For the text-containing cell, return its midpoint in (X, Y) coordinate format. 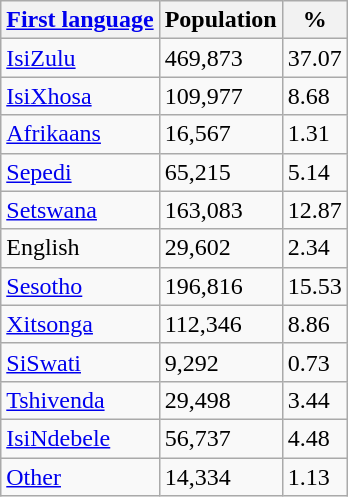
5.14 (314, 172)
9,292 (220, 362)
SiSwati (80, 362)
14,334 (220, 477)
IsiNdebele (80, 438)
1.31 (314, 134)
% (314, 20)
163,083 (220, 210)
469,873 (220, 58)
29,602 (220, 248)
Sesotho (80, 286)
3.44 (314, 400)
Xitsonga (80, 324)
112,346 (220, 324)
IsiZulu (80, 58)
65,215 (220, 172)
12.87 (314, 210)
37.07 (314, 58)
First language (80, 20)
English (80, 248)
4.48 (314, 438)
8.86 (314, 324)
2.34 (314, 248)
Afrikaans (80, 134)
29,498 (220, 400)
Setswana (80, 210)
IsiXhosa (80, 96)
8.68 (314, 96)
0.73 (314, 362)
15.53 (314, 286)
Tshivenda (80, 400)
Other (80, 477)
56,737 (220, 438)
Sepedi (80, 172)
196,816 (220, 286)
1.13 (314, 477)
109,977 (220, 96)
16,567 (220, 134)
Population (220, 20)
